Find where the given text appears and provide that cell's center as (X, Y) coordinate. 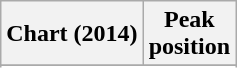
Chart (2014) (72, 34)
Peakposition (189, 34)
